Return (X, Y) of the center of cell containing provided text 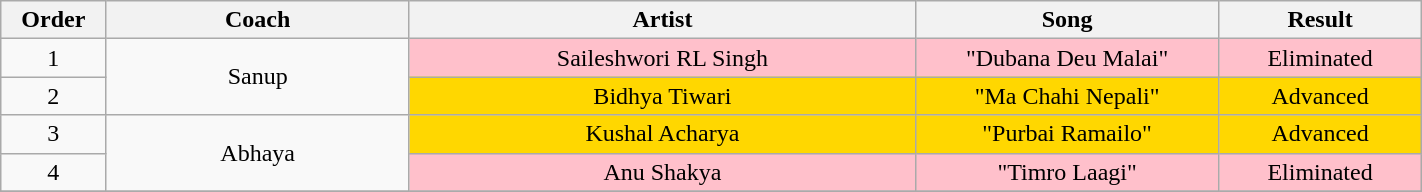
2 (54, 96)
Abhaya (258, 153)
"Dubana Deu Malai" (1067, 58)
"Timro Laagi" (1067, 172)
Artist (662, 20)
Kushal Acharya (662, 134)
Sanup (258, 77)
"Purbai Ramailo" (1067, 134)
3 (54, 134)
Order (54, 20)
Anu Shakya (662, 172)
"Ma Chahi Nepali" (1067, 96)
4 (54, 172)
Song (1067, 20)
Coach (258, 20)
Saileshwori RL Singh (662, 58)
Result (1320, 20)
Bidhya Tiwari (662, 96)
1 (54, 58)
